Scan for the cell matching the given text and deliver its (x, y) coordinate at center. 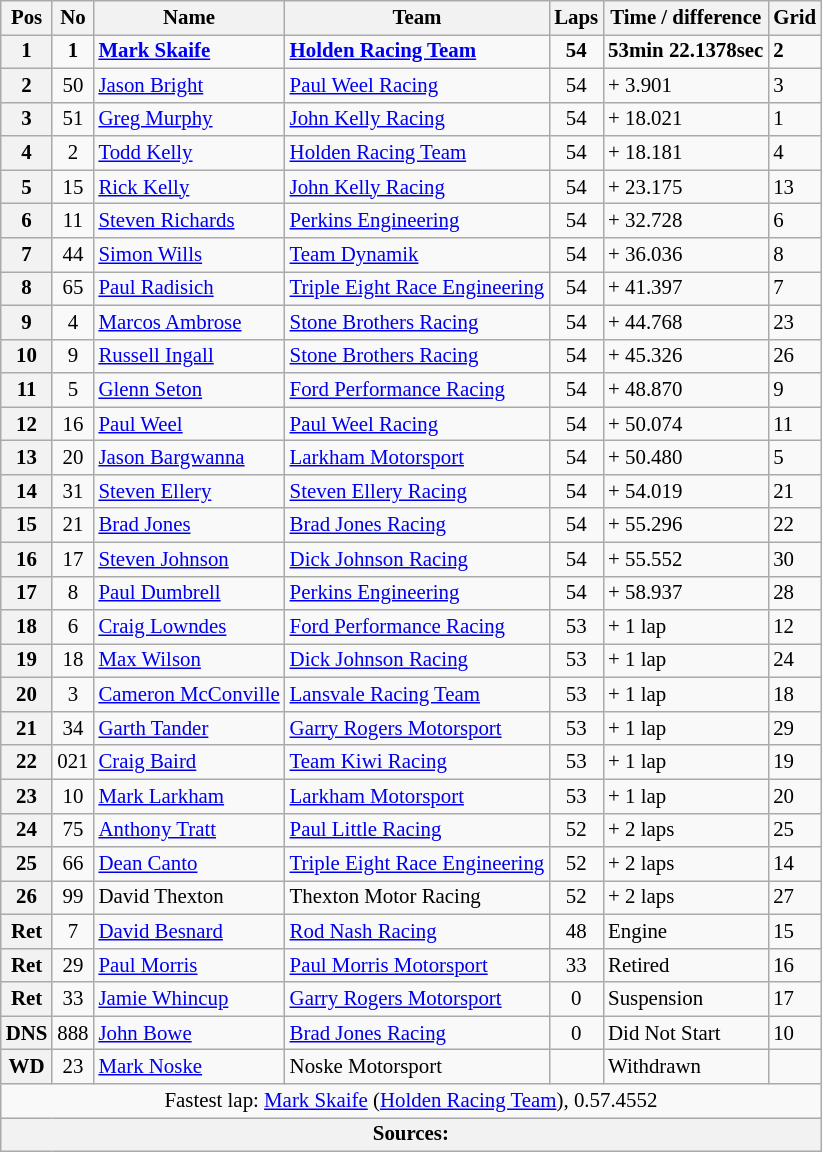
50 (72, 85)
Team Dynamik (418, 255)
Paul Dumbrell (188, 593)
Team Kiwi Racing (418, 762)
David Thexton (188, 898)
75 (72, 830)
Steven Richards (188, 221)
Paul Radisich (188, 288)
Marcos Ambrose (188, 322)
Paul Weel (188, 424)
Jamie Whincup (188, 999)
Steven Ellery (188, 491)
Rick Kelly (188, 187)
+ 45.326 (686, 356)
Rod Nash Racing (418, 931)
Engine (686, 931)
27 (794, 898)
Todd Kelly (188, 153)
Simon Wills (188, 255)
+ 18.021 (686, 119)
48 (576, 931)
Brad Jones (188, 525)
Time / difference (686, 18)
Fastest lap: Mark Skaife (Holden Racing Team), 0.57.4552 (411, 1101)
Cameron McConville (188, 695)
Steven Ellery Racing (418, 491)
Lansvale Racing Team (418, 695)
Jason Bargwanna (188, 458)
+ 18.181 (686, 153)
Withdrawn (686, 1067)
Garth Tander (188, 728)
DNS (27, 1033)
44 (72, 255)
Thexton Motor Racing (418, 898)
Name (188, 18)
+ 50.480 (686, 458)
+ 41.397 (686, 288)
Dean Canto (188, 864)
34 (72, 728)
Paul Morris (188, 965)
WD (27, 1067)
65 (72, 288)
Pos (27, 18)
Paul Little Racing (418, 830)
51 (72, 119)
30 (794, 559)
+ 3.901 (686, 85)
+ 58.937 (686, 593)
Jason Bright (188, 85)
+ 55.296 (686, 525)
+ 55.552 (686, 559)
31 (72, 491)
66 (72, 864)
Mark Larkham (188, 796)
Paul Morris Motorsport (418, 965)
No (72, 18)
53min 22.1378sec (686, 51)
+ 32.728 (686, 221)
99 (72, 898)
28 (794, 593)
Mark Skaife (188, 51)
+ 23.175 (686, 187)
David Besnard (188, 931)
Craig Lowndes (188, 627)
Grid (794, 18)
Team (418, 18)
Greg Murphy (188, 119)
+ 48.870 (686, 390)
John Bowe (188, 1033)
+ 54.019 (686, 491)
Craig Baird (188, 762)
Retired (686, 965)
Laps (576, 18)
Steven Johnson (188, 559)
Mark Noske (188, 1067)
Sources: (411, 1135)
Anthony Tratt (188, 830)
Max Wilson (188, 661)
+ 50.074 (686, 424)
021 (72, 762)
+ 36.036 (686, 255)
Noske Motorsport (418, 1067)
Russell Ingall (188, 356)
888 (72, 1033)
Suspension (686, 999)
+ 44.768 (686, 322)
Did Not Start (686, 1033)
Glenn Seton (188, 390)
